Provide the (X, Y) coordinate of the cell's center where the given text is located.  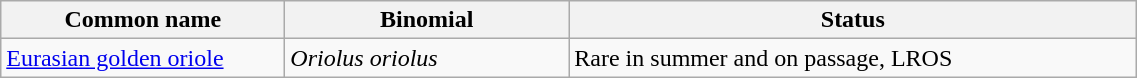
Binomial (427, 20)
Common name (143, 20)
Status (853, 20)
Eurasian golden oriole (143, 58)
Rare in summer and on passage, LROS (853, 58)
Oriolus oriolus (427, 58)
